Find where the given text appears and provide that cell's center as [X, Y] coordinate. 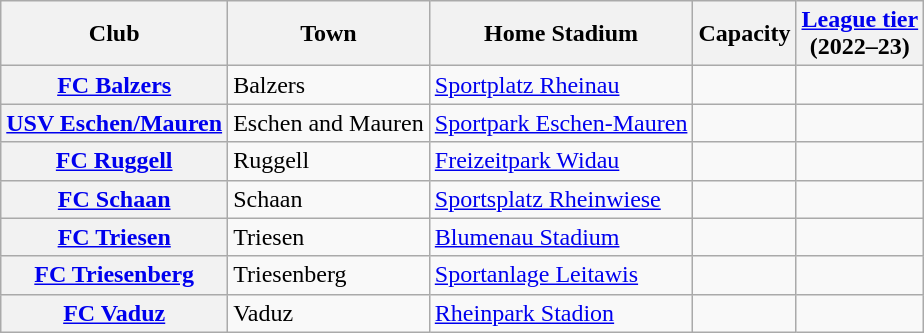
Vaduz [329, 313]
Town [329, 34]
Rheinpark Stadion [561, 313]
Schaan [329, 199]
FC Triesenberg [114, 275]
Balzers [329, 85]
Sportplatz Rheinau [561, 85]
Sportpark Eschen-Mauren [561, 123]
Blumenau Stadium [561, 237]
FC Schaan [114, 199]
Eschen and Mauren [329, 123]
FC Vaduz [114, 313]
USV Eschen/Mauren [114, 123]
Triesenberg [329, 275]
FC Balzers [114, 85]
FC Ruggell [114, 161]
Club [114, 34]
FC Triesen [114, 237]
Freizeitpark Widau [561, 161]
Sportsplatz Rheinwiese [561, 199]
Sportanlage Leitawis [561, 275]
Capacity [744, 34]
Ruggell [329, 161]
League tier(2022–23) [860, 34]
Home Stadium [561, 34]
Triesen [329, 237]
